Extract the [x, y] coordinate from the center of the cell holding the provided text.  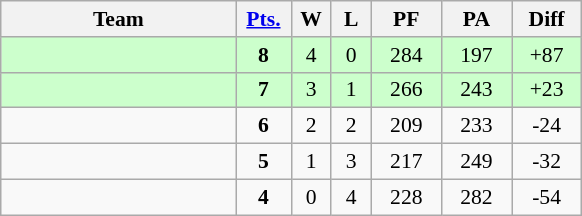
+23 [547, 90]
228 [406, 197]
209 [406, 126]
L [351, 19]
284 [406, 55]
-54 [547, 197]
233 [476, 126]
Pts. [264, 19]
Diff [547, 19]
7 [264, 90]
-24 [547, 126]
+87 [547, 55]
5 [264, 162]
197 [476, 55]
Team [118, 19]
-32 [547, 162]
PF [406, 19]
PA [476, 19]
249 [476, 162]
266 [406, 90]
217 [406, 162]
8 [264, 55]
282 [476, 197]
243 [476, 90]
6 [264, 126]
W [311, 19]
